Capture the cell that displays the provided text and extract its [X, Y] central coordinate. 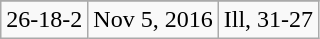
26-18-2 [44, 20]
Nov 5, 2016 [153, 20]
Ill, 31-27 [268, 20]
